Return the [x, y] coordinate for the center point of the cell that contains the specified text.  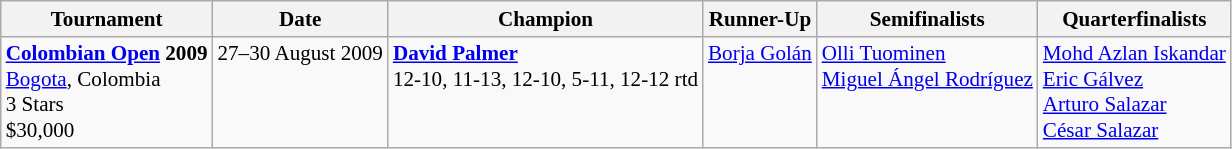
Borja Golán [760, 92]
Quarterfinalists [1134, 18]
Date [300, 18]
27–30 August 2009 [300, 92]
Tournament [107, 18]
Semifinalists [928, 18]
David Palmer12-10, 11-13, 12-10, 5-11, 12-12 rtd [546, 92]
Olli Tuominen Miguel Ángel Rodríguez [928, 92]
Mohd Azlan Iskandar Eric Gálvez Arturo Salazar César Salazar [1134, 92]
Champion [546, 18]
Colombian Open 2009 Bogota, Colombia3 Stars$30,000 [107, 92]
Runner-Up [760, 18]
